Extract the (x, y) coordinate from the center of the cell holding the provided text.  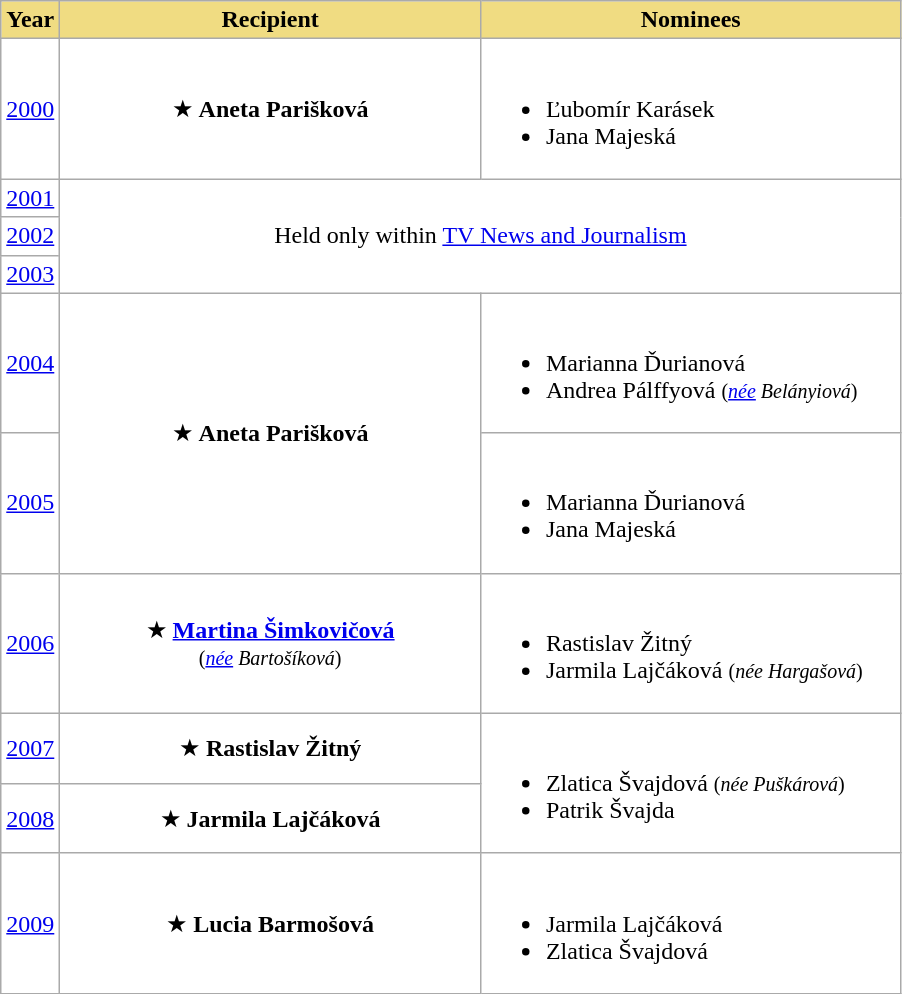
2003 (30, 274)
2001 (30, 198)
★ Rastislav Žitný (270, 748)
★ Lucia Barmošová (270, 923)
2005 (30, 503)
2004 (30, 363)
★ Jarmila Lajčáková (270, 818)
★ Martina Šimkovičová (née Bartošíková) (270, 643)
2006 (30, 643)
Ľubomír KarásekJana Majeská (690, 109)
Held only within TV News and Journalism (480, 236)
Jarmila LajčákováZlatica Švajdová (690, 923)
2007 (30, 748)
Marianna ĎurianováJana Majeská (690, 503)
Recipient (270, 20)
2002 (30, 236)
Rastislav ŽitnýJarmila Lajčáková (née Hargašová) (690, 643)
2000 (30, 109)
Zlatica Švajdová (née Puškárová)Patrik Švajda (690, 783)
2008 (30, 818)
2009 (30, 923)
Nominees (690, 20)
Marianna ĎurianováAndrea Pálffyová (née Belányiová) (690, 363)
Year (30, 20)
